Return the (x, y) coordinate for the center point of the cell that contains the specified text.  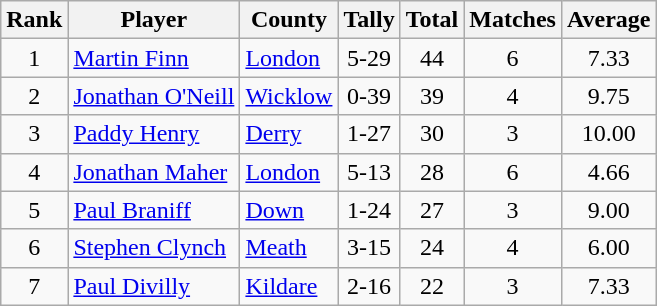
27 (432, 210)
Jonathan O'Neill (154, 96)
Jonathan Maher (154, 172)
Paddy Henry (154, 134)
Derry (289, 134)
28 (432, 172)
30 (432, 134)
2 (34, 96)
Kildare (289, 286)
9.00 (608, 210)
24 (432, 248)
4.66 (608, 172)
9.75 (608, 96)
Stephen Clynch (154, 248)
Meath (289, 248)
Rank (34, 20)
Wicklow (289, 96)
5-13 (369, 172)
0-39 (369, 96)
Down (289, 210)
2-16 (369, 286)
7 (34, 286)
Total (432, 20)
County (289, 20)
10.00 (608, 134)
5 (34, 210)
1-27 (369, 134)
Matches (513, 20)
Paul Divilly (154, 286)
Player (154, 20)
Tally (369, 20)
1 (34, 58)
Paul Braniff (154, 210)
3-15 (369, 248)
Average (608, 20)
Martin Finn (154, 58)
5-29 (369, 58)
44 (432, 58)
1-24 (369, 210)
39 (432, 96)
22 (432, 286)
6.00 (608, 248)
